Extract the [X, Y] coordinate from the center of the cell holding the provided text.  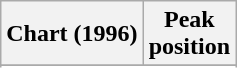
Peak position [189, 34]
Chart (1996) [72, 34]
